Scan for the cell matching the given text and deliver its (X, Y) coordinate at center. 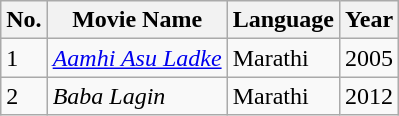
Baba Lagin (137, 96)
Movie Name (137, 20)
1 (24, 58)
2005 (370, 58)
No. (24, 20)
2 (24, 96)
2012 (370, 96)
Year (370, 20)
Aamhi Asu Ladke (137, 58)
Language (283, 20)
